Find where the given text appears and provide that cell's center as (x, y) coordinate. 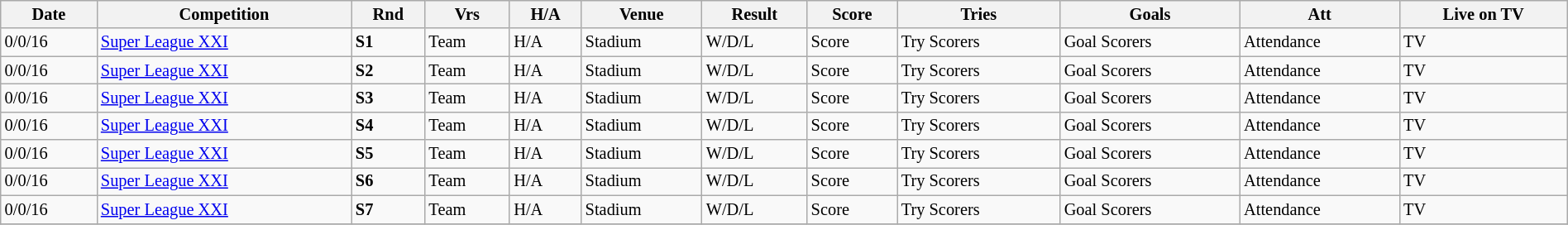
Venue (642, 14)
S1 (389, 42)
Goals (1150, 14)
Vrs (468, 14)
Tries (979, 14)
Competition (224, 14)
S7 (389, 209)
Att (1320, 14)
S2 (389, 70)
S5 (389, 154)
S4 (389, 126)
Live on TV (1484, 14)
Rnd (389, 14)
Date (49, 14)
S3 (389, 98)
Result (754, 14)
S6 (389, 181)
